Extract the (X, Y) coordinate from the center of the cell holding the provided text.  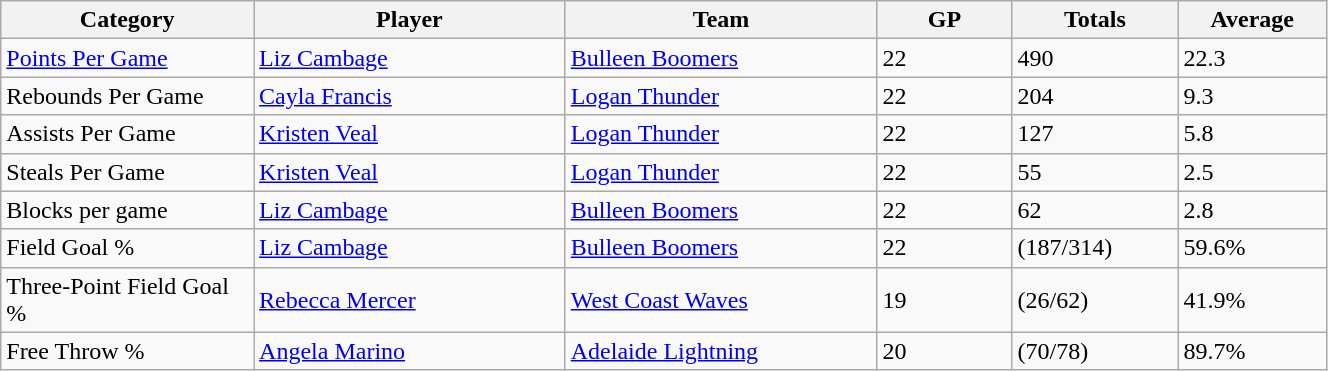
(187/314) (1095, 248)
204 (1095, 96)
Points Per Game (128, 58)
(26/62) (1095, 300)
Blocks per game (128, 210)
9.3 (1252, 96)
Team (721, 20)
Free Throw % (128, 351)
59.6% (1252, 248)
22.3 (1252, 58)
127 (1095, 134)
Assists Per Game (128, 134)
55 (1095, 172)
62 (1095, 210)
(70/78) (1095, 351)
Rebecca Mercer (410, 300)
5.8 (1252, 134)
GP (944, 20)
2.5 (1252, 172)
Cayla Francis (410, 96)
19 (944, 300)
2.8 (1252, 210)
490 (1095, 58)
Angela Marino (410, 351)
Rebounds Per Game (128, 96)
20 (944, 351)
Average (1252, 20)
Steals Per Game (128, 172)
West Coast Waves (721, 300)
Field Goal % (128, 248)
Player (410, 20)
89.7% (1252, 351)
Adelaide Lightning (721, 351)
41.9% (1252, 300)
Category (128, 20)
Totals (1095, 20)
Three-Point Field Goal % (128, 300)
